Return the (x, y) coordinate for the center point of the cell that contains the specified text.  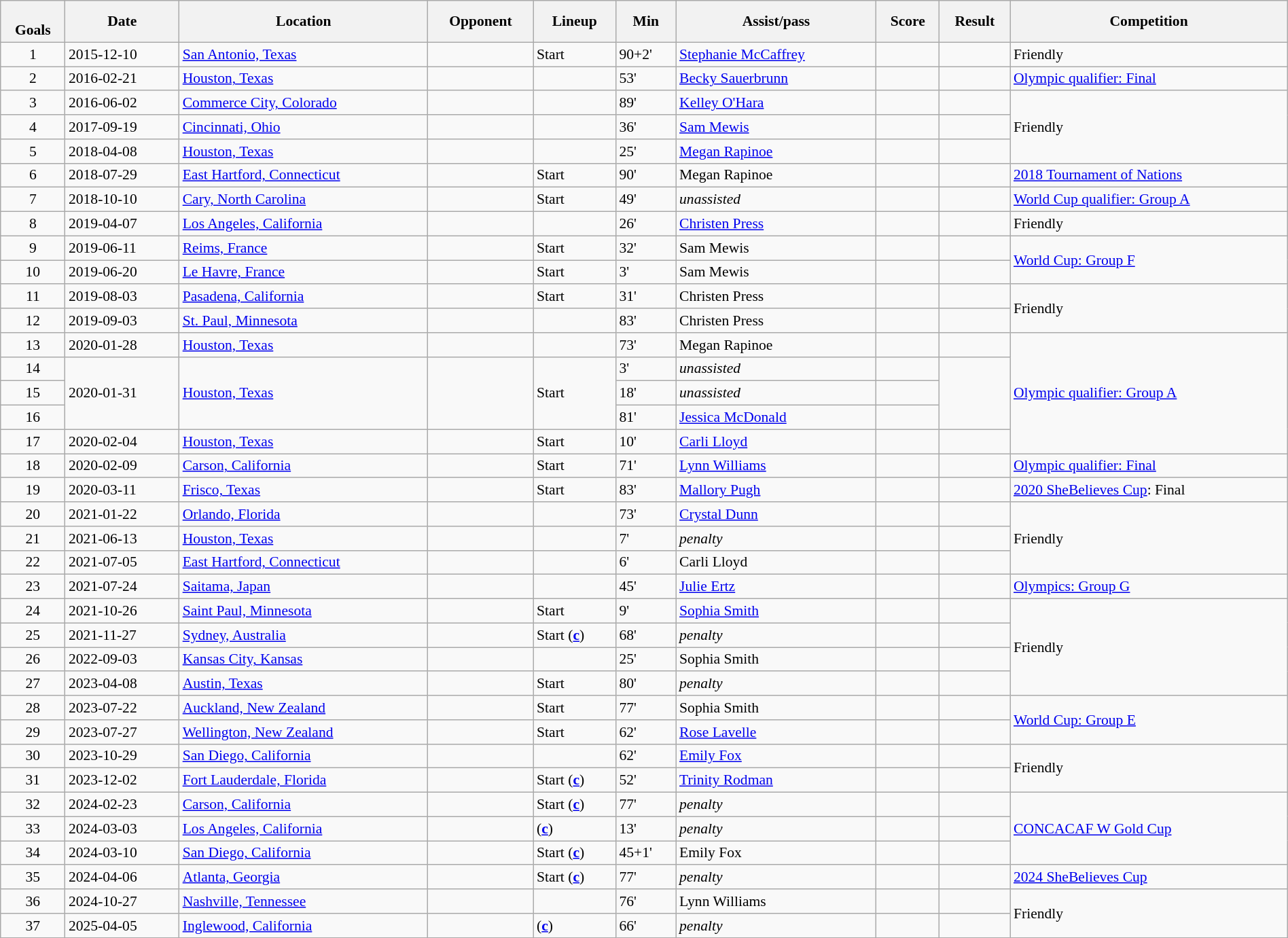
27 (33, 684)
22 (33, 562)
80' (645, 684)
Crystal Dunn (776, 514)
2021-11-27 (122, 635)
2021-07-05 (122, 562)
Pasadena, California (304, 297)
Sydney, Australia (304, 635)
2021-07-24 (122, 587)
2024-03-03 (122, 829)
2025-04-05 (122, 926)
2019-09-03 (122, 321)
Orlando, Florida (304, 514)
2024 SheBelieves Cup (1149, 878)
2021-01-22 (122, 514)
Assist/pass (776, 22)
Olympic qualifier: Group A (1149, 393)
2018-10-10 (122, 200)
Frisco, Texas (304, 490)
Becky Sauerbrunn (776, 79)
Austin, Texas (304, 684)
29 (33, 732)
Date (122, 22)
2019-04-07 (122, 224)
Kansas City, Kansas (304, 660)
2017-09-19 (122, 127)
Auckland, New Zealand (304, 708)
2018 Tournament of Nations (1149, 175)
7' (645, 539)
2021-10-26 (122, 611)
2018-07-29 (122, 175)
2016-06-02 (122, 103)
35 (33, 878)
2024-03-10 (122, 853)
2019-06-11 (122, 248)
25 (33, 635)
Stephanie McCaffrey (776, 54)
49' (645, 200)
19 (33, 490)
World Cup: Group E (1149, 720)
6 (33, 175)
37 (33, 926)
90' (645, 175)
36' (645, 127)
2015-12-10 (122, 54)
Location (304, 22)
71' (645, 466)
San Antonio, Texas (304, 54)
Olympics: Group G (1149, 587)
36 (33, 901)
Julie Ertz (776, 587)
2023-10-29 (122, 756)
26' (645, 224)
81' (645, 418)
Nashville, Tennessee (304, 901)
24 (33, 611)
90+2' (645, 54)
Jessica McDonald (776, 418)
17 (33, 441)
1 (33, 54)
9' (645, 611)
18 (33, 466)
Result (975, 22)
9 (33, 248)
Opponent (481, 22)
Min (645, 22)
14 (33, 369)
2016-02-21 (122, 79)
St. Paul, Minnesota (304, 321)
Rose Lavelle (776, 732)
53' (645, 79)
8 (33, 224)
2023-07-22 (122, 708)
32' (645, 248)
18' (645, 393)
2020 SheBelieves Cup: Final (1149, 490)
2020-01-31 (122, 393)
34 (33, 853)
Inglewood, California (304, 926)
2 (33, 79)
Competition (1149, 22)
26 (33, 660)
CONCACAF W Gold Cup (1149, 829)
2019-08-03 (122, 297)
2023-07-27 (122, 732)
Lineup (575, 22)
Saitama, Japan (304, 587)
10 (33, 272)
Le Havre, France (304, 272)
28 (33, 708)
45+1' (645, 853)
Cincinnati, Ohio (304, 127)
Score (908, 22)
68' (645, 635)
2021-06-13 (122, 539)
31' (645, 297)
Kelley O'Hara (776, 103)
2020-01-28 (122, 345)
10' (645, 441)
23 (33, 587)
31 (33, 780)
15 (33, 393)
66' (645, 926)
4 (33, 127)
7 (33, 200)
Fort Lauderdale, Florida (304, 780)
5 (33, 151)
6' (645, 562)
52' (645, 780)
Wellington, New Zealand (304, 732)
2020-02-04 (122, 441)
Mallory Pugh (776, 490)
Commerce City, Colorado (304, 103)
2024-10-27 (122, 901)
2020-03-11 (122, 490)
Goals (33, 22)
2024-04-06 (122, 878)
13' (645, 829)
Trinity Rodman (776, 780)
Reims, France (304, 248)
13 (33, 345)
16 (33, 418)
2022-09-03 (122, 660)
World Cup: Group F (1149, 259)
2020-02-09 (122, 466)
Saint Paul, Minnesota (304, 611)
Cary, North Carolina (304, 200)
20 (33, 514)
3 (33, 103)
30 (33, 756)
33 (33, 829)
45' (645, 587)
Atlanta, Georgia (304, 878)
76' (645, 901)
2019-06-20 (122, 272)
21 (33, 539)
2023-04-08 (122, 684)
11 (33, 297)
2024-02-23 (122, 805)
2018-04-08 (122, 151)
2023-12-02 (122, 780)
12 (33, 321)
32 (33, 805)
89' (645, 103)
World Cup qualifier: Group A (1149, 200)
